Provide the [x, y] coordinate of the cell's center where the given text is located.  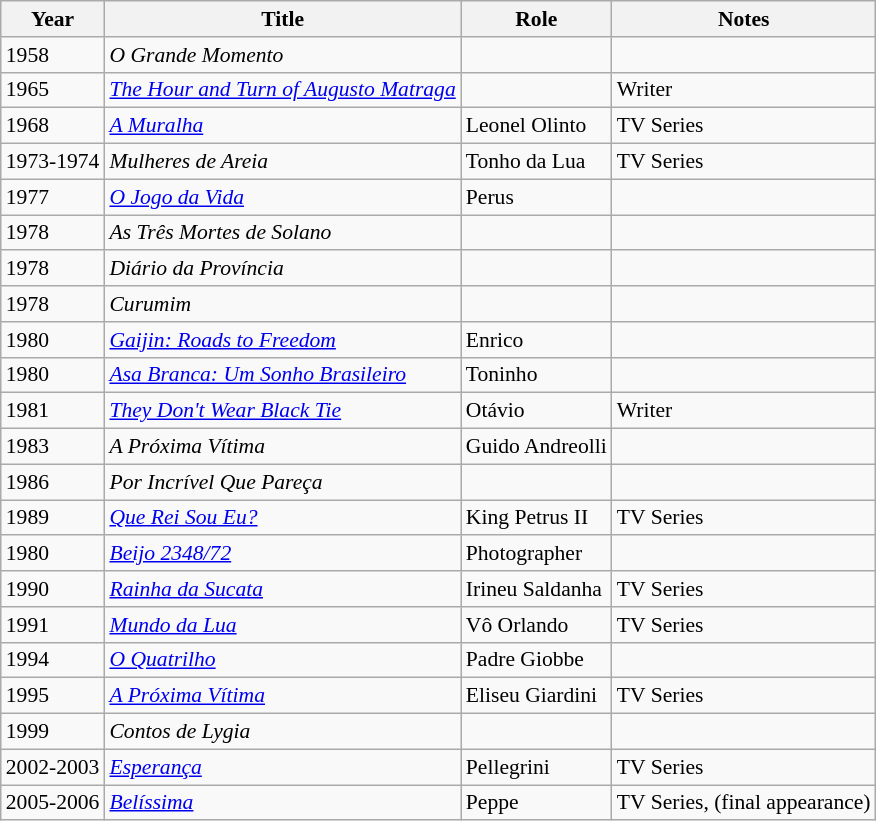
O Quatrilho [282, 660]
Esperança [282, 767]
Leonel Olinto [536, 126]
1968 [53, 126]
1958 [53, 55]
Padre Giobbe [536, 660]
Curumim [282, 304]
Contos de Lygia [282, 732]
They Don't Wear Black Tie [282, 411]
Year [53, 19]
Por Incrível Que Pareça [282, 482]
1965 [53, 90]
1986 [53, 482]
Role [536, 19]
Guido Andreolli [536, 447]
Enrico [536, 340]
1991 [53, 625]
Eliseu Giardini [536, 696]
The Hour and Turn of Augusto Matraga [282, 90]
1994 [53, 660]
1995 [53, 696]
2002-2003 [53, 767]
1983 [53, 447]
As Três Mortes de Solano [282, 233]
O Grande Momento [282, 55]
1981 [53, 411]
A Muralha [282, 126]
Beijo 2348/72 [282, 554]
Peppe [536, 803]
Gaijin: Roads to Freedom [282, 340]
Mundo da Lua [282, 625]
2005-2006 [53, 803]
Title [282, 19]
Notes [744, 19]
King Petrus II [536, 518]
Rainha da Sucata [282, 589]
Irineu Saldanha [536, 589]
1977 [53, 197]
Vô Orlando [536, 625]
Que Rei Sou Eu? [282, 518]
1973-1974 [53, 162]
Belíssima [282, 803]
Asa Branca: Um Sonho Brasileiro [282, 375]
Pellegrini [536, 767]
O Jogo da Vida [282, 197]
TV Series, (final appearance) [744, 803]
Toninho [536, 375]
1990 [53, 589]
Diário da Província [282, 269]
Perus [536, 197]
Tonho da Lua [536, 162]
Photographer [536, 554]
Mulheres de Areia [282, 162]
1999 [53, 732]
Otávio [536, 411]
1989 [53, 518]
